Pinpoint the cell where the given text exists, returning its [X, Y] midpoint coordinate. 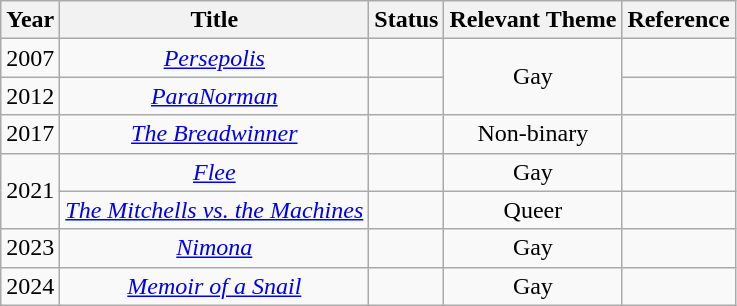
2012 [30, 96]
2007 [30, 58]
The Mitchells vs. the Machines [214, 210]
The Breadwinner [214, 134]
Persepolis [214, 58]
2024 [30, 286]
2017 [30, 134]
Flee [214, 172]
Status [406, 20]
Queer [533, 210]
ParaNorman [214, 96]
Year [30, 20]
Reference [678, 20]
Nimona [214, 248]
2021 [30, 191]
Title [214, 20]
Memoir of a Snail [214, 286]
Non-binary [533, 134]
Relevant Theme [533, 20]
2023 [30, 248]
